Extract the (X, Y) coordinate from the center of the cell holding the provided text.  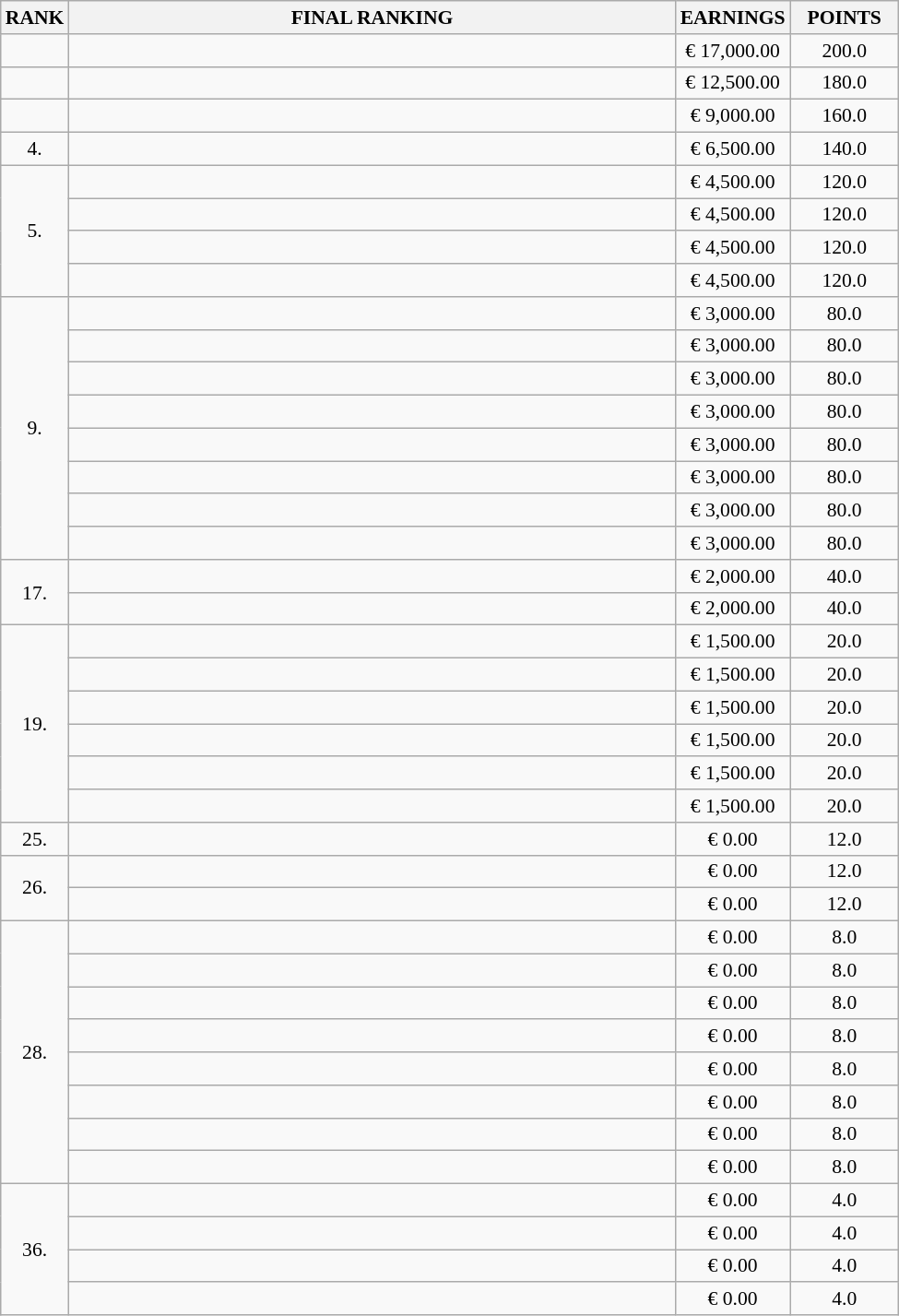
180.0 (845, 83)
RANK (35, 18)
36. (35, 1250)
€ 17,000.00 (733, 51)
€ 9,000.00 (733, 116)
140.0 (845, 149)
160.0 (845, 116)
EARNINGS (733, 18)
28. (35, 1053)
25. (35, 839)
17. (35, 592)
€ 6,500.00 (733, 149)
5. (35, 231)
€ 12,500.00 (733, 83)
200.0 (845, 51)
FINAL RANKING (372, 18)
19. (35, 724)
POINTS (845, 18)
9. (35, 428)
4. (35, 149)
26. (35, 887)
